Detect which cell encompasses the target text, then output its (X, Y) center coordinate. 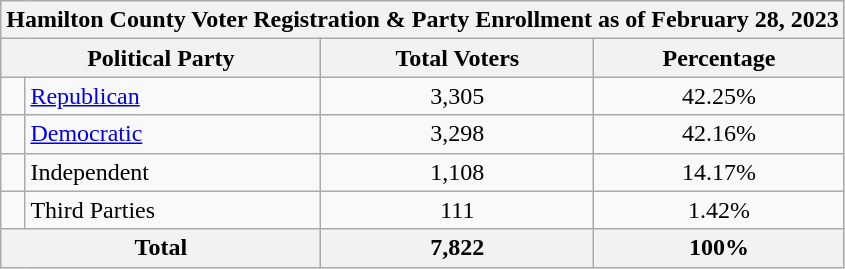
42.16% (720, 134)
1.42% (720, 210)
Total Voters (458, 58)
100% (720, 248)
42.25% (720, 96)
Total (161, 248)
3,305 (458, 96)
Democratic (173, 134)
7,822 (458, 248)
Third Parties (173, 210)
Republican (173, 96)
111 (458, 210)
Independent (173, 172)
Hamilton County Voter Registration & Party Enrollment as of February 28, 2023 (422, 20)
Political Party (161, 58)
Percentage (720, 58)
3,298 (458, 134)
14.17% (720, 172)
1,108 (458, 172)
